Scan for the cell matching the given text and deliver its [x, y] coordinate at center. 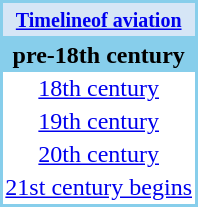
pre-18th century [98, 56]
20th century [98, 154]
21st century begins [98, 188]
19th century [98, 122]
Timelineof aviation [98, 21]
18th century [98, 88]
